Capture the cell that displays the provided text and extract its [X, Y] central coordinate. 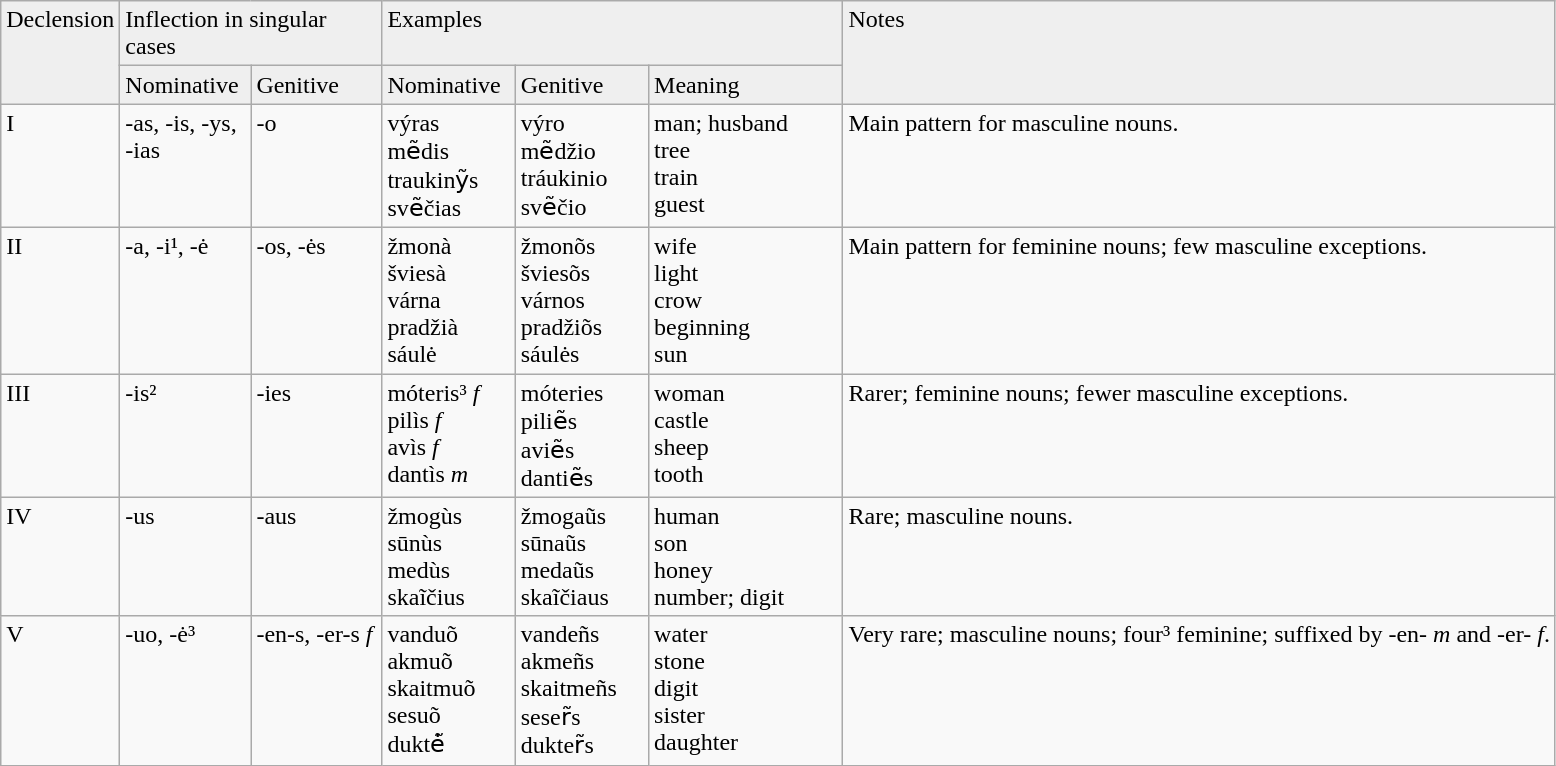
I [60, 166]
žmonõsšviesõsvárnospradžiõssáulės [582, 300]
-os, -ės [316, 300]
Very rare; masculine nouns; four³ feminine; suffixed by -en- m and -er- f. [1199, 690]
-uo, -ė³ [186, 690]
-en-s, -er-s f [316, 690]
Main pattern for feminine nouns; few masculine exceptions. [1199, 300]
výromẽdžiotráukiniosvẽčio [582, 166]
Declension [60, 52]
man; husbandtreetrainguest [746, 166]
Inflection in singular cases [251, 34]
-aus [316, 556]
Meaning [746, 85]
-o [316, 166]
humansonhoneynumber; digit [746, 556]
-a, -i¹, -ė [186, 300]
III [60, 436]
žmonàšviesàvárnapradžiàsáulė [448, 300]
-us [186, 556]
výrasmẽdistraukinỹssvẽčias [448, 166]
Examples [612, 34]
Notes [1199, 52]
žmogùssūnùsmedùsskaĩčius [448, 556]
vandeñsakmeñsskaitmeñsseser̃sdukter̃s [582, 690]
waterstonedigitsisterdaughter [746, 690]
V [60, 690]
II [60, 300]
Rarer; feminine nouns; fewer masculine exceptions. [1199, 436]
wifelightcrowbeginningsun [746, 300]
IV [60, 556]
-ies [316, 436]
Rare; masculine nouns. [1199, 556]
móteris³ fpilìs favìs fdantìs m [448, 436]
Main pattern for masculine nouns. [1199, 166]
móteriespiliẽsaviẽsdantiẽs [582, 436]
-as, -is, -ys, -ias [186, 166]
žmogaũssūnaũsmedaũsskaĩčiaus [582, 556]
womancastlesheeptooth [746, 436]
vanduõakmuõskaitmuõsesuõduktė̃ [448, 690]
-is² [186, 436]
